Capture the cell that displays the provided text and extract its (X, Y) central coordinate. 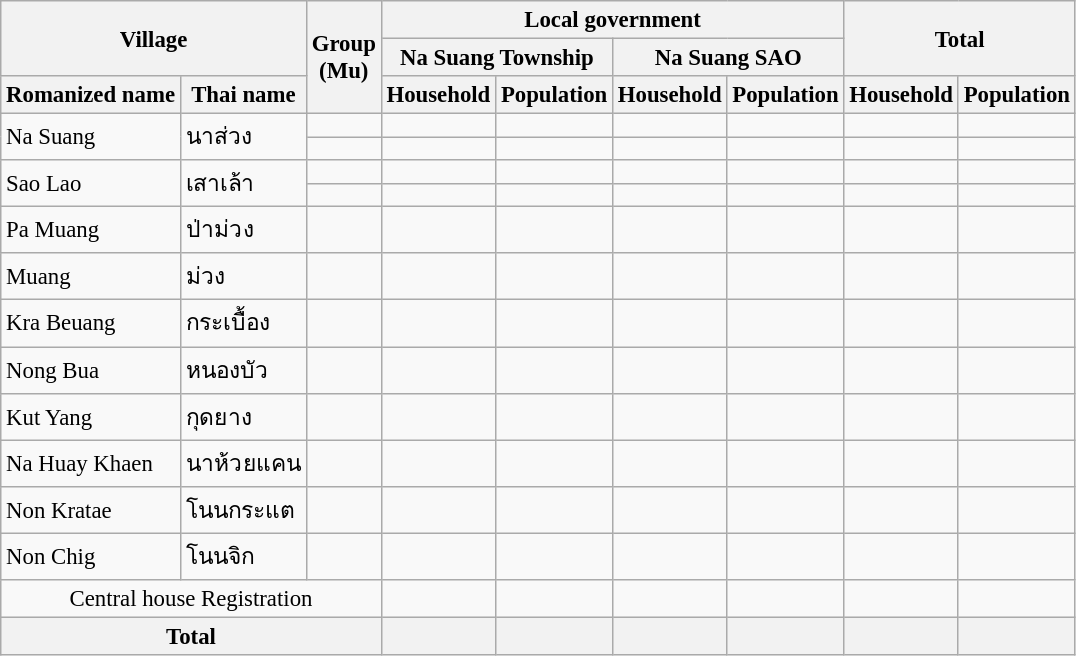
Kra Beuang (91, 324)
Romanized name (91, 95)
Local government (612, 20)
Kut Yang (91, 416)
กุดยาง (243, 416)
Na Suang SAO (728, 58)
Muang (91, 278)
Non Chig (91, 556)
เสาเล้า (243, 184)
Na Huay Khaen (91, 464)
Na Suang Township (496, 58)
นาส่วง (243, 138)
Group(Mu) (344, 58)
นาห้วยแคน (243, 464)
Village (154, 38)
Thai name (243, 95)
โนนจิก (243, 556)
Sao Lao (91, 184)
กระเบื้อง (243, 324)
ป่าม่วง (243, 230)
หนองบัว (243, 370)
Na Suang (91, 138)
Non Kratae (91, 510)
Nong Bua (91, 370)
โนนกระแต (243, 510)
Central house Registration (191, 599)
ม่วง (243, 278)
Pa Muang (91, 230)
